Determine the (x, y) coordinate at the center of the cell enclosing the given text.  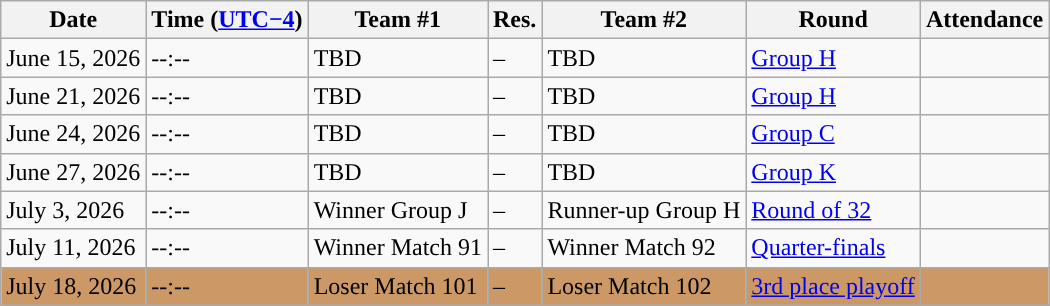
July 18, 2026 (74, 286)
Quarter-finals (834, 248)
Runner-up Group H (644, 210)
Date (74, 20)
June 24, 2026 (74, 134)
June 27, 2026 (74, 172)
Time (UTC−4) (227, 20)
Winner Group J (398, 210)
July 3, 2026 (74, 210)
Loser Match 102 (644, 286)
Round (834, 20)
July 11, 2026 (74, 248)
Res. (515, 20)
3rd place playoff (834, 286)
Winner Match 91 (398, 248)
Team #2 (644, 20)
Round of 32 (834, 210)
Winner Match 92 (644, 248)
June 15, 2026 (74, 58)
June 21, 2026 (74, 96)
Group K (834, 172)
Attendance (984, 20)
Loser Match 101 (398, 286)
Group C (834, 134)
Team #1 (398, 20)
